Capture the cell that displays the provided text and extract its [x, y] central coordinate. 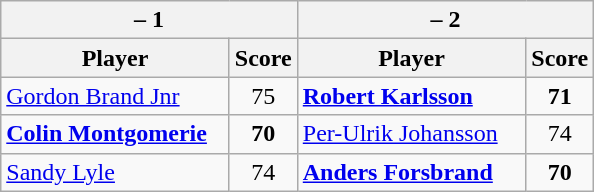
Per-Ulrik Johansson [412, 134]
– 1 [150, 20]
Sandy Lyle [116, 172]
71 [560, 96]
– 2 [446, 20]
75 [263, 96]
Robert Karlsson [412, 96]
Gordon Brand Jnr [116, 96]
Colin Montgomerie [116, 134]
Anders Forsbrand [412, 172]
